Find where the given text appears and provide that cell's center as (X, Y) coordinate. 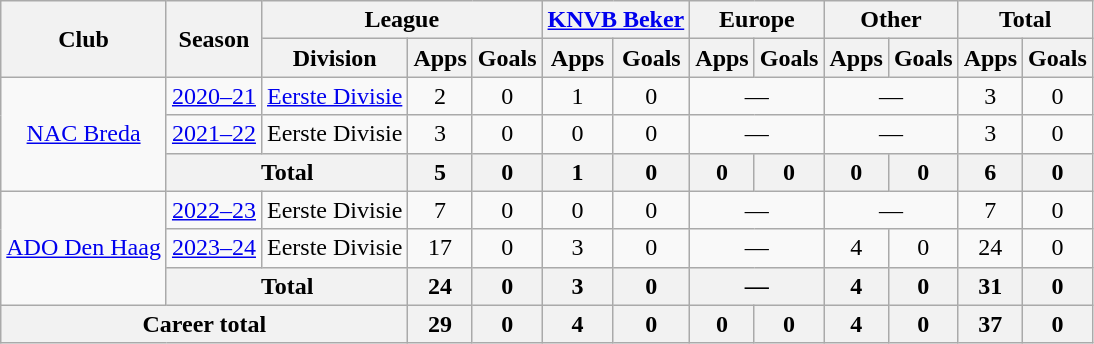
2021–22 (214, 134)
League (402, 20)
Division (334, 58)
31 (990, 286)
2 (440, 96)
Club (84, 39)
2020–21 (214, 96)
29 (440, 324)
ADO Den Haag (84, 248)
KNVB Beker (616, 20)
Europe (757, 20)
Season (214, 39)
2022–23 (214, 210)
Other (891, 20)
5 (440, 172)
Career total (204, 324)
17 (440, 248)
2023–24 (214, 248)
37 (990, 324)
6 (990, 172)
NAC Breda (84, 134)
